Return [X, Y] of the center of cell containing provided text 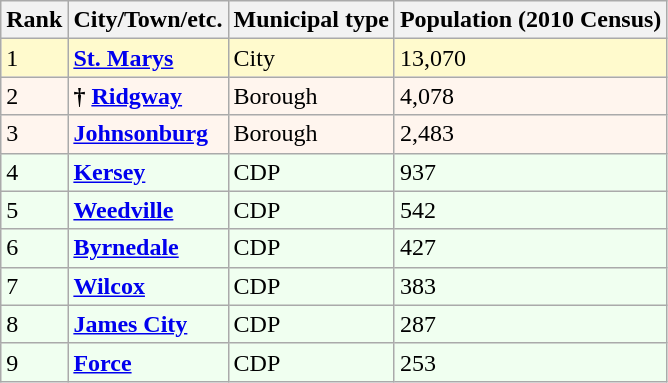
Kersey [148, 172]
287 [530, 324]
937 [530, 172]
St. Marys [148, 58]
Population (2010 Census) [530, 20]
Weedville [148, 210]
542 [530, 210]
383 [530, 286]
8 [34, 324]
5 [34, 210]
6 [34, 248]
2 [34, 96]
4 [34, 172]
James City [148, 324]
4,078 [530, 96]
City [311, 58]
3 [34, 134]
Municipal type [311, 20]
Force [148, 362]
7 [34, 286]
2,483 [530, 134]
253 [530, 362]
427 [530, 248]
Rank [34, 20]
13,070 [530, 58]
Wilcox [148, 286]
† Ridgway [148, 96]
City/Town/etc. [148, 20]
9 [34, 362]
Byrnedale [148, 248]
1 [34, 58]
Johnsonburg [148, 134]
